Identify which cell holds the provided text, then report its [X, Y] central coordinate. 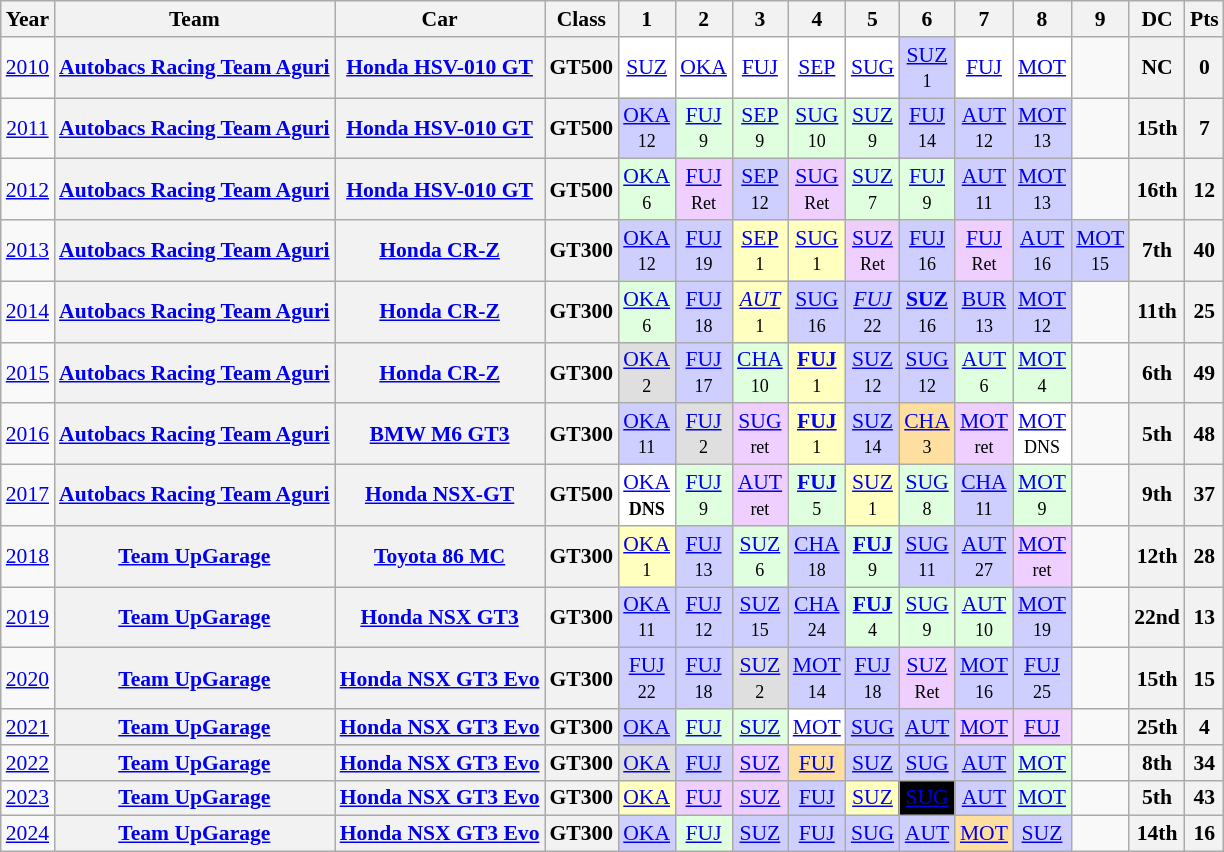
FUJ12 [704, 618]
9th [1157, 496]
SUZ14 [872, 434]
AUT1 [760, 312]
FUJ4 [872, 618]
SUG8 [927, 496]
2022 [28, 763]
28 [1204, 556]
FUJ16 [927, 250]
SUZ16 [927, 312]
Honda NSX-GT [440, 496]
MOT19 [1042, 618]
MOT15 [1100, 250]
FUJ2 [704, 434]
37 [1204, 496]
2017 [28, 496]
8th [1157, 763]
OKADNS [646, 496]
SEP9 [760, 128]
2018 [28, 556]
2021 [28, 727]
MOTDNS [1042, 434]
AUT16 [1042, 250]
25th [1157, 727]
2 [704, 19]
OKA1 [646, 556]
AUT27 [984, 556]
Car [440, 19]
3 [760, 19]
CHA18 [817, 556]
CHA10 [760, 372]
FUJ14 [927, 128]
2010 [28, 68]
2020 [28, 678]
34 [1204, 763]
SUG12 [927, 372]
SUG1 [817, 250]
8 [1042, 19]
AUT10 [984, 618]
SUZ7 [872, 190]
6 [927, 19]
11th [1157, 312]
2011 [28, 128]
SUZ12 [872, 372]
0 [1204, 68]
SUG11 [927, 556]
MOT14 [817, 678]
SUZ15 [760, 618]
AUT11 [984, 190]
Year [28, 19]
15 [1204, 678]
BUR13 [984, 312]
FUJ17 [704, 372]
9 [1100, 19]
CHA11 [984, 496]
SUG9 [927, 618]
48 [1204, 434]
16th [1157, 190]
22nd [1157, 618]
FUJ25 [1042, 678]
40 [1204, 250]
SUZ6 [760, 556]
OKA2 [646, 372]
FUJ19 [704, 250]
2013 [28, 250]
SUG10 [817, 128]
AUT6 [984, 372]
2019 [28, 618]
AUT12 [984, 128]
MOT12 [1042, 312]
16 [1204, 834]
2014 [28, 312]
2012 [28, 190]
2024 [28, 834]
CHA3 [927, 434]
7th [1157, 250]
MOT9 [1042, 496]
12 [1204, 190]
BMW M6 GT3 [440, 434]
SUZ9 [872, 128]
NC [1157, 68]
Toyota 86 MC [440, 556]
14th [1157, 834]
Class [581, 19]
1 [646, 19]
43 [1204, 798]
FUJ13 [704, 556]
SUZ2 [760, 678]
Team [194, 19]
SEP [817, 68]
DC [1157, 19]
SEP12 [760, 190]
SUG16 [817, 312]
AUTret [760, 496]
Pts [1204, 19]
SUGRet [817, 190]
25 [1204, 312]
SUGret [760, 434]
FUJ5 [817, 496]
MOT16 [984, 678]
49 [1204, 372]
2015 [28, 372]
MOT4 [1042, 372]
CHA24 [817, 618]
6th [1157, 372]
SEP1 [760, 250]
12th [1157, 556]
13 [1204, 618]
5 [872, 19]
2016 [28, 434]
Honda NSX GT3 [440, 618]
2023 [28, 798]
